Pinpoint the cell where the given text exists, returning its (x, y) midpoint coordinate. 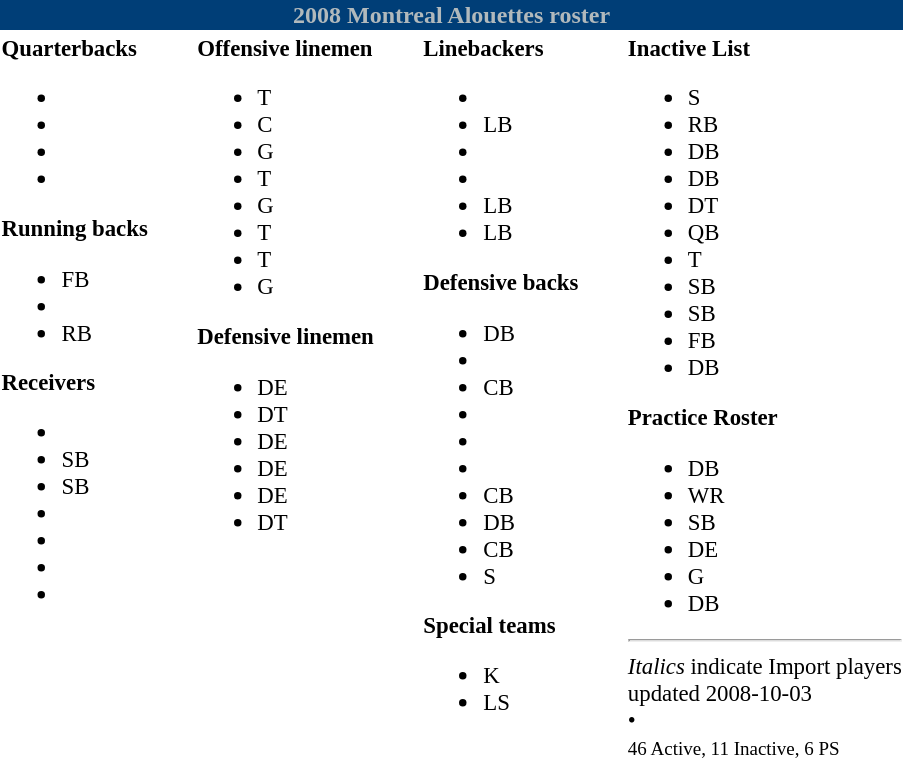
2008 Montreal Alouettes roster (452, 15)
